Find where the given text appears and provide that cell's center as [X, Y] coordinate. 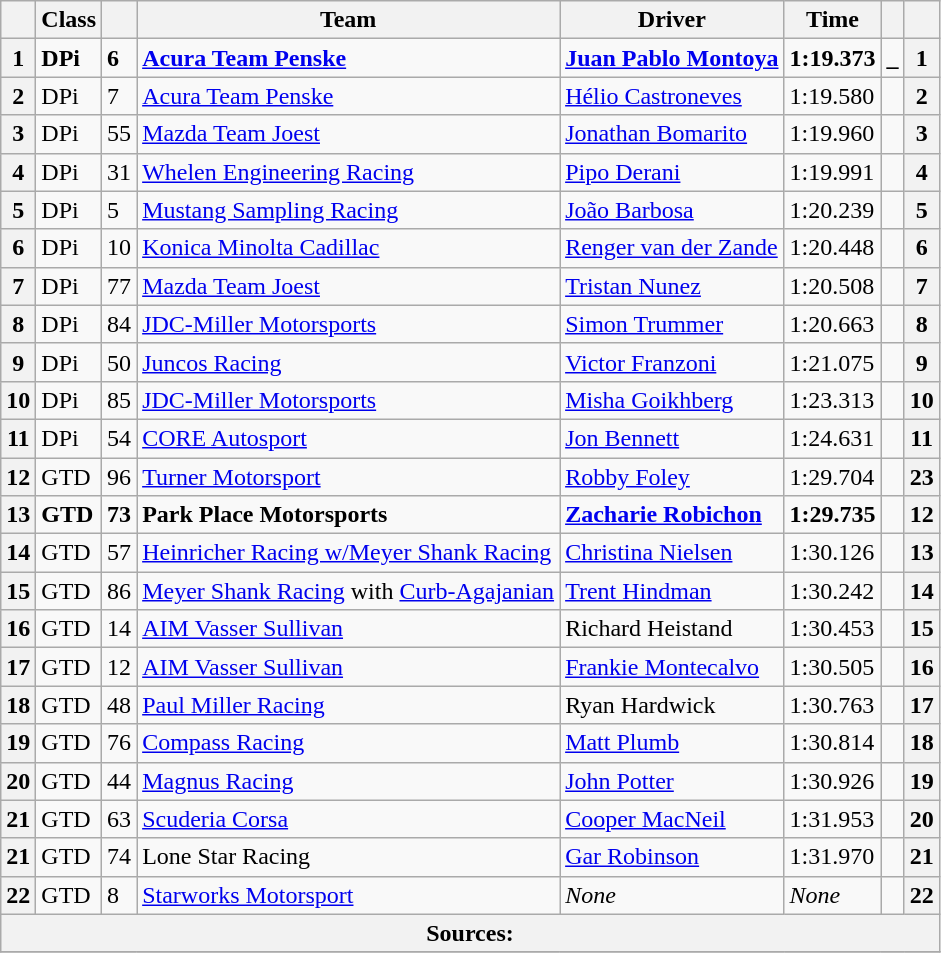
85 [120, 400]
1:30.126 [832, 553]
Heinricher Racing w/Meyer Shank Racing [348, 553]
Pipo Derani [672, 172]
Christina Nielsen [672, 553]
1:20.239 [832, 210]
Team [348, 20]
Frankie Montecalvo [672, 667]
1:20.663 [832, 324]
31 [120, 172]
Meyer Shank Racing with Curb-Agajanian [348, 591]
Juan Pablo Montoya [672, 58]
Cooper MacNeil [672, 819]
Compass Racing [348, 743]
23 [922, 477]
Simon Trummer [672, 324]
63 [120, 819]
Matt Plumb [672, 743]
Class [69, 20]
1:29.735 [832, 515]
1:29.704 [832, 477]
Juncos Racing [348, 362]
Richard Heistand [672, 629]
CORE Autosport [348, 438]
1:30.926 [832, 781]
Whelen Engineering Racing [348, 172]
1:19.373 [832, 58]
Konica Minolta Cadillac [348, 248]
44 [120, 781]
Hélio Castroneves [672, 96]
Sources: [470, 933]
50 [120, 362]
1:19.991 [832, 172]
Ryan Hardwick [672, 705]
Jonathan Bomarito [672, 134]
1:19.960 [832, 134]
84 [120, 324]
Turner Motorsport [348, 477]
1:31.953 [832, 819]
55 [120, 134]
Scuderia Corsa [348, 819]
Renger van der Zande [672, 248]
Trent Hindman [672, 591]
Lone Star Racing [348, 857]
Zacharie Robichon [672, 515]
João Barbosa [672, 210]
1:21.075 [832, 362]
Driver [672, 20]
Paul Miller Racing [348, 705]
Time [832, 20]
74 [120, 857]
1:30.814 [832, 743]
48 [120, 705]
Robby Foley [672, 477]
1:19.580 [832, 96]
Misha Goikhberg [672, 400]
76 [120, 743]
77 [120, 286]
Park Place Motorsports [348, 515]
73 [120, 515]
Jon Bennett [672, 438]
1:31.970 [832, 857]
John Potter [672, 781]
Magnus Racing [348, 781]
96 [120, 477]
1:20.448 [832, 248]
1:30.453 [832, 629]
54 [120, 438]
1:24.631 [832, 438]
Gar Robinson [672, 857]
1:30.763 [832, 705]
1:23.313 [832, 400]
Tristan Nunez [672, 286]
Victor Franzoni [672, 362]
1:30.242 [832, 591]
1:20.508 [832, 286]
_ [892, 58]
86 [120, 591]
57 [120, 553]
1:30.505 [832, 667]
Mustang Sampling Racing [348, 210]
Starworks Motorsport [348, 895]
